For the text-containing cell, return its midpoint in [X, Y] coordinate format. 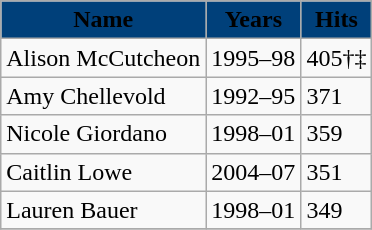
Caitlin Lowe [104, 172]
Name [104, 20]
Nicole Giordano [104, 134]
Years [254, 20]
351 [336, 172]
405†‡ [336, 58]
Lauren Bauer [104, 210]
Hits [336, 20]
371 [336, 96]
Amy Chellevold [104, 96]
1992–95 [254, 96]
1995–98 [254, 58]
2004–07 [254, 172]
359 [336, 134]
Alison McCutcheon [104, 58]
349 [336, 210]
